Return the (X, Y) coordinate for the center point of the cell that contains the specified text.  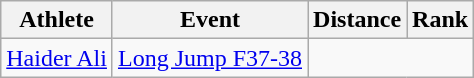
Athlete (57, 20)
Rank (440, 20)
Distance (358, 20)
Long Jump F37-38 (210, 58)
Event (210, 20)
Haider Ali (57, 58)
